Extract the (x, y) coordinate from the center of the cell holding the provided text.  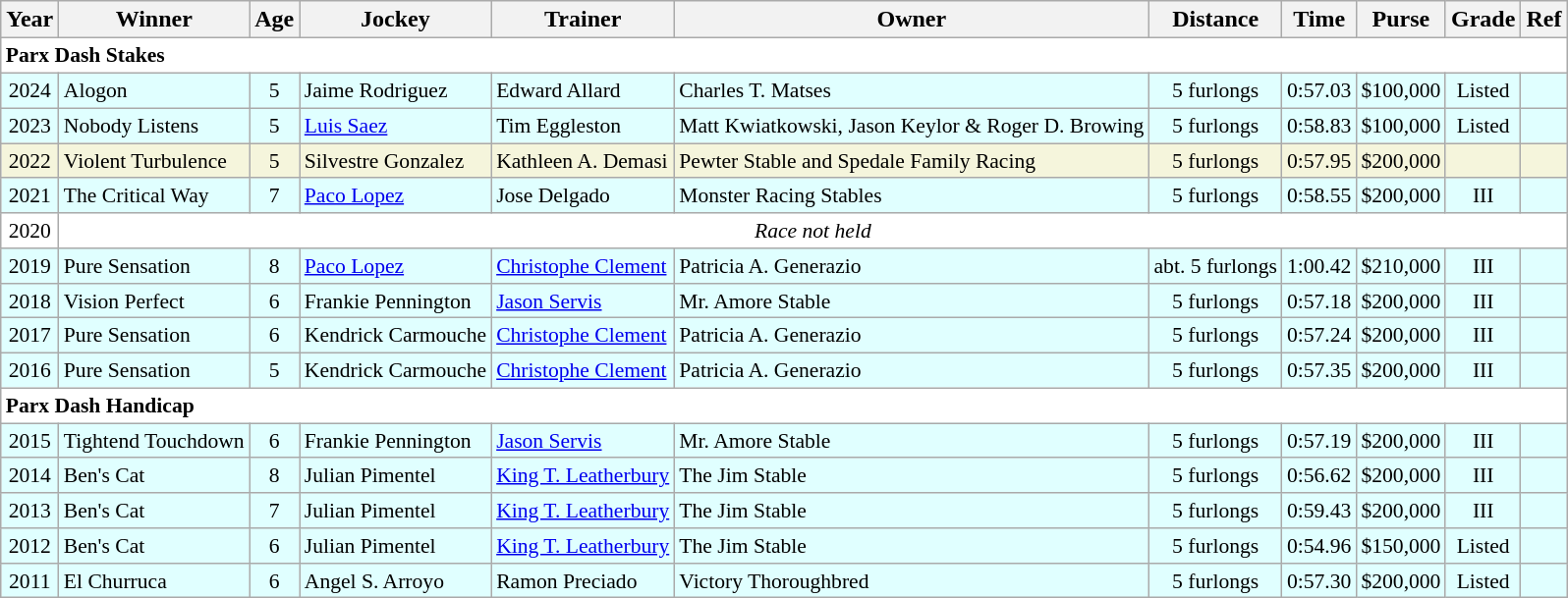
Charles T. Matses (912, 90)
Violent Turbulence (154, 161)
Owner (912, 20)
0:57.03 (1318, 90)
1:00.42 (1318, 266)
0:57.30 (1318, 580)
Parx Dash Handicap (784, 406)
Nobody Listens (154, 126)
Vision Perfect (154, 300)
2015 (29, 441)
Angel S. Arroyo (395, 580)
Silvestre Gonzalez (395, 161)
0:57.19 (1318, 441)
2021 (29, 195)
Race not held (813, 231)
2024 (29, 90)
2020 (29, 231)
Matt Kwiatkowski, Jason Keylor & Roger D. Browing (912, 126)
0:57.24 (1318, 336)
Edward Allard (583, 90)
Tim Eggleston (583, 126)
Grade (1483, 20)
2022 (29, 161)
The Critical Way (154, 195)
Victory Thoroughbred (912, 580)
2014 (29, 475)
El Churruca (154, 580)
2019 (29, 266)
Time (1318, 20)
Jockey (395, 20)
0:58.55 (1318, 195)
0:56.62 (1318, 475)
2018 (29, 300)
Distance (1214, 20)
2011 (29, 580)
Ramon Preciado (583, 580)
Ref (1544, 20)
Tightend Touchdown (154, 441)
$210,000 (1401, 266)
0:58.83 (1318, 126)
Jose Delgado (583, 195)
Year (29, 20)
Parx Dash Stakes (784, 56)
2013 (29, 511)
Jaime Rodriguez (395, 90)
Winner (154, 20)
0:59.43 (1318, 511)
$150,000 (1401, 546)
Purse (1401, 20)
0:57.95 (1318, 161)
Trainer (583, 20)
Monster Racing Stables (912, 195)
Pewter Stable and Spedale Family Racing (912, 161)
Kathleen A. Demasi (583, 161)
abt. 5 furlongs (1214, 266)
Luis Saez (395, 126)
2016 (29, 370)
Age (275, 20)
0:57.35 (1318, 370)
2012 (29, 546)
2023 (29, 126)
0:57.18 (1318, 300)
2017 (29, 336)
Alogon (154, 90)
0:54.96 (1318, 546)
